Provide the (x, y) coordinate of the cell's center where the given text is located.  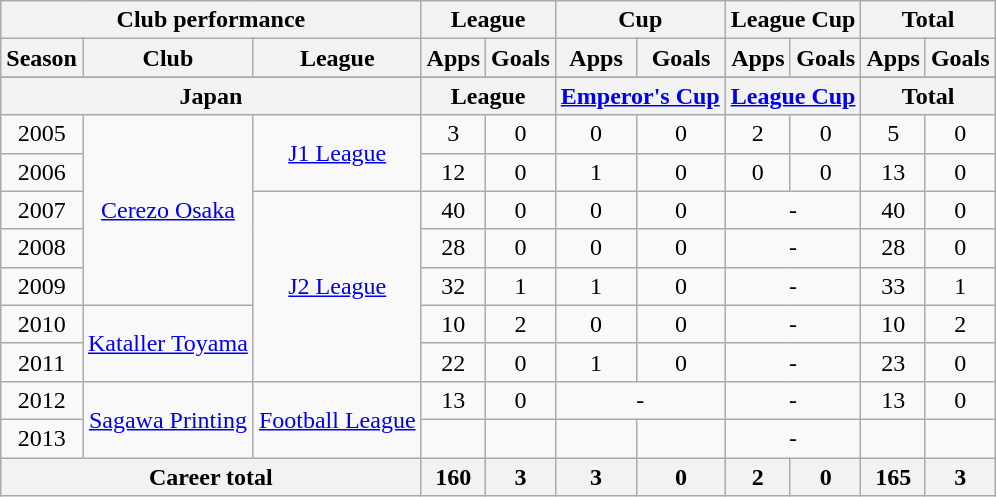
2007 (42, 210)
2013 (42, 438)
33 (893, 286)
22 (453, 362)
J2 League (337, 286)
2012 (42, 400)
2006 (42, 172)
Club performance (211, 20)
Kataller Toyama (168, 343)
Japan (211, 96)
Emperor's Cup (640, 96)
Season (42, 58)
2009 (42, 286)
2008 (42, 248)
Sagawa Printing (168, 419)
165 (893, 477)
12 (453, 172)
23 (893, 362)
5 (893, 134)
J1 League (337, 153)
2010 (42, 324)
Cup (640, 20)
160 (453, 477)
2005 (42, 134)
2011 (42, 362)
Cerezo Osaka (168, 210)
Career total (211, 477)
32 (453, 286)
Club (168, 58)
Football League (337, 419)
